Determine the [x, y] coordinate at the center of the cell enclosing the given text.  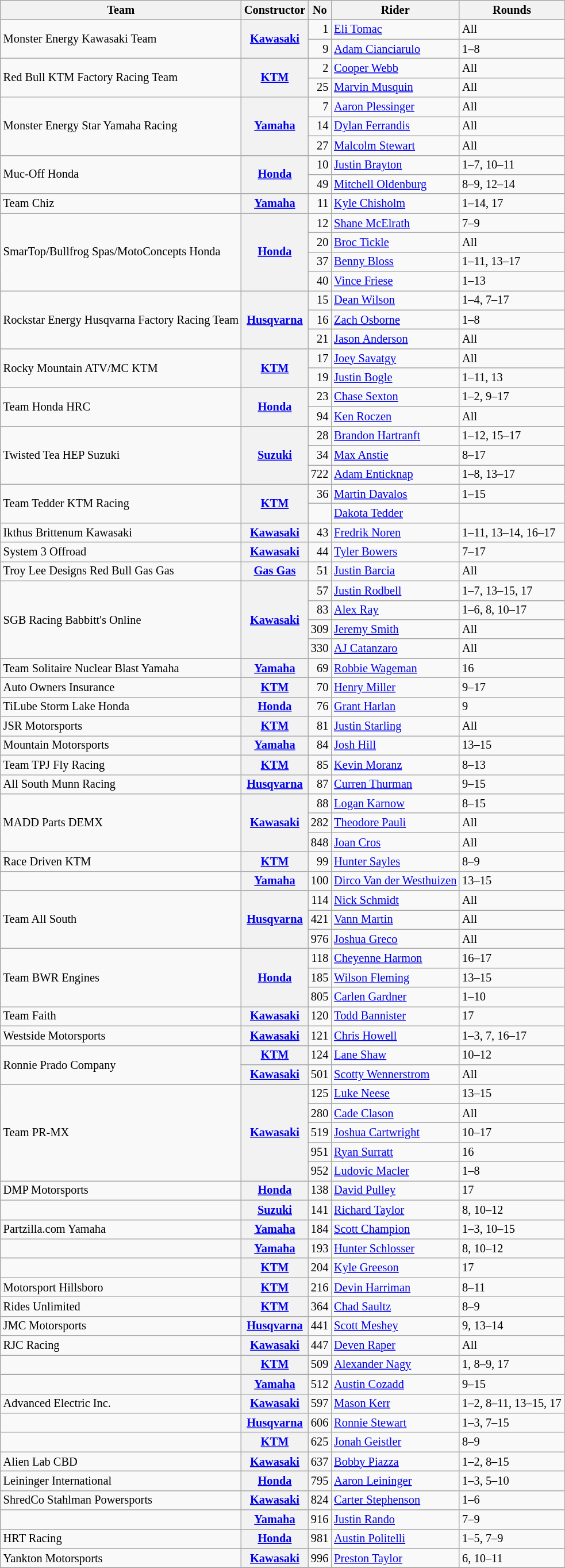
282 [320, 823]
Mitchell Oldenburg [395, 184]
Gas Gas [275, 571]
19 [320, 378]
ShredCo Stahlman Powersports [121, 1500]
Rockstar Energy Husqvarna Factory Racing Team [121, 320]
40 [320, 281]
34 [320, 455]
Ronnie Stewart [395, 1423]
Jonah Geistler [395, 1442]
952 [320, 1171]
Team Honda HRC [121, 406]
Rider [395, 10]
76 [320, 707]
Kyle Greeson [395, 1268]
Chase Sexton [395, 397]
Mason Kerr [395, 1404]
1–12, 15–17 [512, 436]
Ronnie Prado Company [121, 1065]
Brandon Hartranft [395, 436]
637 [320, 1462]
10–12 [512, 1055]
Henry Miller [395, 687]
Constructor [275, 10]
16–17 [512, 959]
Troy Lee Designs Red Bull Gas Gas [121, 571]
Chad Saultz [395, 1306]
916 [320, 1520]
Scott Meshey [395, 1326]
99 [320, 861]
7–17 [512, 552]
447 [320, 1345]
Benny Bloss [395, 262]
519 [320, 1132]
21 [320, 339]
124 [320, 1055]
43 [320, 532]
1–4, 7–17 [512, 300]
1–8, 13–17 [512, 474]
Ken Roczen [395, 416]
HRT Racing [121, 1539]
Bobby Piazza [395, 1462]
Robbie Wageman [395, 668]
Alex Ray [395, 610]
Rocky Mountain ATV/MC KTM [121, 368]
Muc-Off Honda [121, 175]
Chris Howell [395, 1036]
Kyle Chisholm [395, 204]
Marvin Musquin [395, 87]
Justin Bogle [395, 378]
625 [320, 1442]
Ryan Surratt [395, 1152]
141 [320, 1210]
Alien Lab CBD [121, 1462]
1, 8–9, 17 [512, 1364]
1–3, 5–10 [512, 1481]
1 [320, 29]
1–3, 10–15 [512, 1229]
Vann Martin [395, 919]
Adam Enticknap [395, 474]
1–11, 13–14, 16–17 [512, 532]
57 [320, 591]
No [320, 10]
Hunter Schlosser [395, 1248]
Zach Osborne [395, 320]
88 [320, 803]
824 [320, 1500]
Cheyenne Harmon [395, 959]
309 [320, 629]
10–17 [512, 1132]
Todd Bannister [395, 1016]
RJC Racing [121, 1345]
Wilson Fleming [395, 977]
125 [320, 1094]
184 [320, 1229]
44 [320, 552]
Hunter Sayles [395, 861]
Vince Friese [395, 281]
981 [320, 1539]
Team TPJ Fly Racing [121, 765]
Scotty Wennerstrom [395, 1074]
976 [320, 939]
Monster Energy Kawasaki Team [121, 39]
Team Tedder KTM Racing [121, 504]
597 [320, 1404]
8–13 [512, 765]
SGB Racing Babbitt's Online [121, 620]
Scott Champion [395, 1229]
722 [320, 474]
Justin Rodbell [395, 591]
TiLube Storm Lake Honda [121, 707]
Dylan Ferrandis [395, 126]
70 [320, 687]
Alexander Nagy [395, 1364]
27 [320, 145]
Advanced Electric Inc. [121, 1404]
Monster Energy Star Yamaha Racing [121, 126]
Austin Politelli [395, 1539]
81 [320, 726]
23 [320, 397]
DMP Motorsports [121, 1190]
330 [320, 649]
1–2, 9–17 [512, 397]
Race Driven KTM [121, 861]
Partzilla.com Yamaha [121, 1229]
Luke Neese [395, 1094]
Team Chiz [121, 204]
Team PR-MX [121, 1132]
Joey Savatgy [395, 358]
AJ Catanzaro [395, 649]
JSR Motorsports [121, 726]
8–9, 12–14 [512, 184]
14 [320, 126]
Mountain Motorsports [121, 745]
121 [320, 1036]
Eli Tomac [395, 29]
Joshua Cartwright [395, 1132]
1–7, 10–11 [512, 165]
Joshua Greco [395, 939]
Martin Davalos [395, 494]
1–11, 13 [512, 378]
1–14, 17 [512, 204]
Rounds [512, 10]
280 [320, 1113]
Nick Schmidt [395, 900]
512 [320, 1384]
11 [320, 204]
114 [320, 900]
Theodore Pauli [395, 823]
364 [320, 1306]
Justin Starling [395, 726]
Carlen Gardner [395, 997]
Preston Taylor [395, 1558]
37 [320, 262]
Red Bull KTM Factory Racing Team [121, 77]
138 [320, 1190]
Jeremy Smith [395, 629]
Devin Harriman [395, 1287]
Rides Unlimited [121, 1306]
Richard Taylor [395, 1210]
805 [320, 997]
204 [320, 1268]
Kevin Moranz [395, 765]
Twisted Tea HEP Suzuki [121, 455]
1–5, 7–9 [512, 1539]
36 [320, 494]
501 [320, 1074]
120 [320, 1016]
20 [320, 242]
JMC Motorsports [121, 1326]
Cooper Webb [395, 68]
Dean Wilson [395, 300]
6, 10–11 [512, 1558]
Leininger International [121, 1481]
996 [320, 1558]
Westside Motorsports [121, 1036]
848 [320, 842]
Logan Karnow [395, 803]
SmarTop/Bullfrog Spas/MotoConcepts Honda [121, 252]
7 [320, 107]
1–13 [512, 281]
10 [320, 165]
Team Faith [121, 1016]
94 [320, 416]
Dakota Tedder [395, 513]
2 [320, 68]
All South Munn Racing [121, 784]
1–2, 8–15 [512, 1462]
1–11, 13–17 [512, 262]
Ikthus Brittenum Kawasaki [121, 532]
Aaron Leininger [395, 1481]
Team Solitaire Nuclear Blast Yamaha [121, 668]
Ludovic Macler [395, 1171]
Justin Barcia [395, 571]
Motorsport Hillsboro [121, 1287]
Team All South [121, 920]
Curren Thurman [395, 784]
Team BWR Engines [121, 977]
Austin Cozadd [395, 1384]
1–7, 13–15, 17 [512, 591]
509 [320, 1364]
216 [320, 1287]
8–15 [512, 803]
System 3 Offroad [121, 552]
David Pulley [395, 1190]
Grant Harlan [395, 707]
9, 13–14 [512, 1326]
25 [320, 87]
100 [320, 881]
606 [320, 1423]
15 [320, 300]
51 [320, 571]
84 [320, 745]
193 [320, 1248]
Cade Clason [395, 1113]
Joan Cros [395, 842]
795 [320, 1481]
421 [320, 919]
49 [320, 184]
28 [320, 436]
Malcolm Stewart [395, 145]
185 [320, 977]
87 [320, 784]
Team [121, 10]
Max Anstie [395, 455]
Dirco Van der Westhuizen [395, 881]
Yankton Motorsports [121, 1558]
MADD Parts DEMX [121, 822]
Shane McElrath [395, 223]
69 [320, 668]
Auto Owners Insurance [121, 687]
Jason Anderson [395, 339]
Broc Tickle [395, 242]
Adam Cianciarulo [395, 49]
1–10 [512, 997]
85 [320, 765]
1–3, 7–15 [512, 1423]
Deven Raper [395, 1345]
Justin Rando [395, 1520]
1–2, 8–11, 13–15, 17 [512, 1404]
1–3, 7, 16–17 [512, 1036]
Aaron Plessinger [395, 107]
951 [320, 1152]
Fredrik Noren [395, 532]
Lane Shaw [395, 1055]
1–6, 8, 10–17 [512, 610]
8–11 [512, 1287]
83 [320, 610]
Tyler Bowers [395, 552]
1–6 [512, 1500]
1–15 [512, 494]
12 [320, 223]
8–17 [512, 455]
118 [320, 959]
Carter Stephenson [395, 1500]
Josh Hill [395, 745]
441 [320, 1326]
9–17 [512, 687]
Justin Brayton [395, 165]
